Detect which cell encompasses the target text, then output its (X, Y) center coordinate. 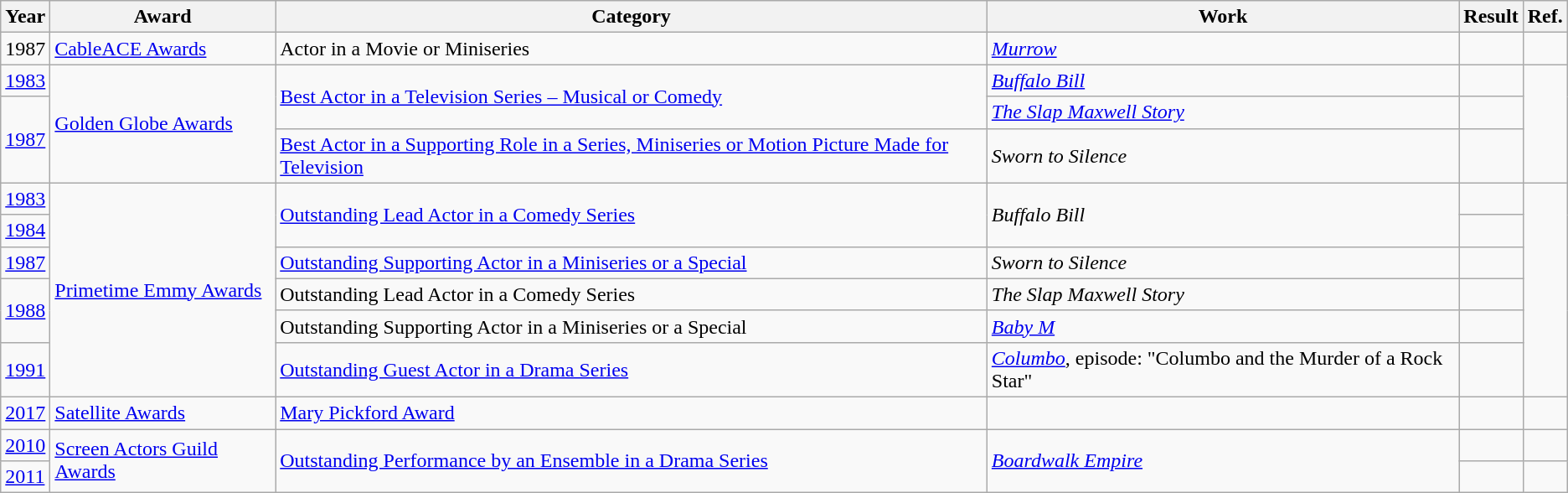
Satellite Awards (162, 413)
Murrow (1223, 49)
Award (162, 17)
Work (1223, 17)
Outstanding Guest Actor in a Drama Series (632, 369)
Boardwalk Empire (1223, 461)
Category (632, 17)
Ref. (1545, 17)
Primetime Emmy Awards (162, 290)
Actor in a Movie or Miniseries (632, 49)
2011 (25, 477)
Year (25, 17)
CableACE Awards (162, 49)
2010 (25, 445)
Screen Actors Guild Awards (162, 461)
Result (1491, 17)
Columbo, episode: "Columbo and the Murder of a Rock Star" (1223, 369)
Baby M (1223, 326)
Outstanding Performance by an Ensemble in a Drama Series (632, 461)
Best Actor in a Supporting Role in a Series, Miniseries or Motion Picture Made for Television (632, 156)
2017 (25, 413)
1984 (25, 231)
1991 (25, 369)
Mary Pickford Award (632, 413)
Golden Globe Awards (162, 124)
1988 (25, 310)
Best Actor in a Television Series – Musical or Comedy (632, 96)
